Locate the cell with the specified text and output its (x, y) center coordinate. 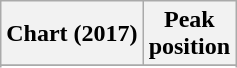
Chart (2017) (72, 34)
Peakposition (189, 34)
